Identify which cell holds the provided text, then report its [X, Y] central coordinate. 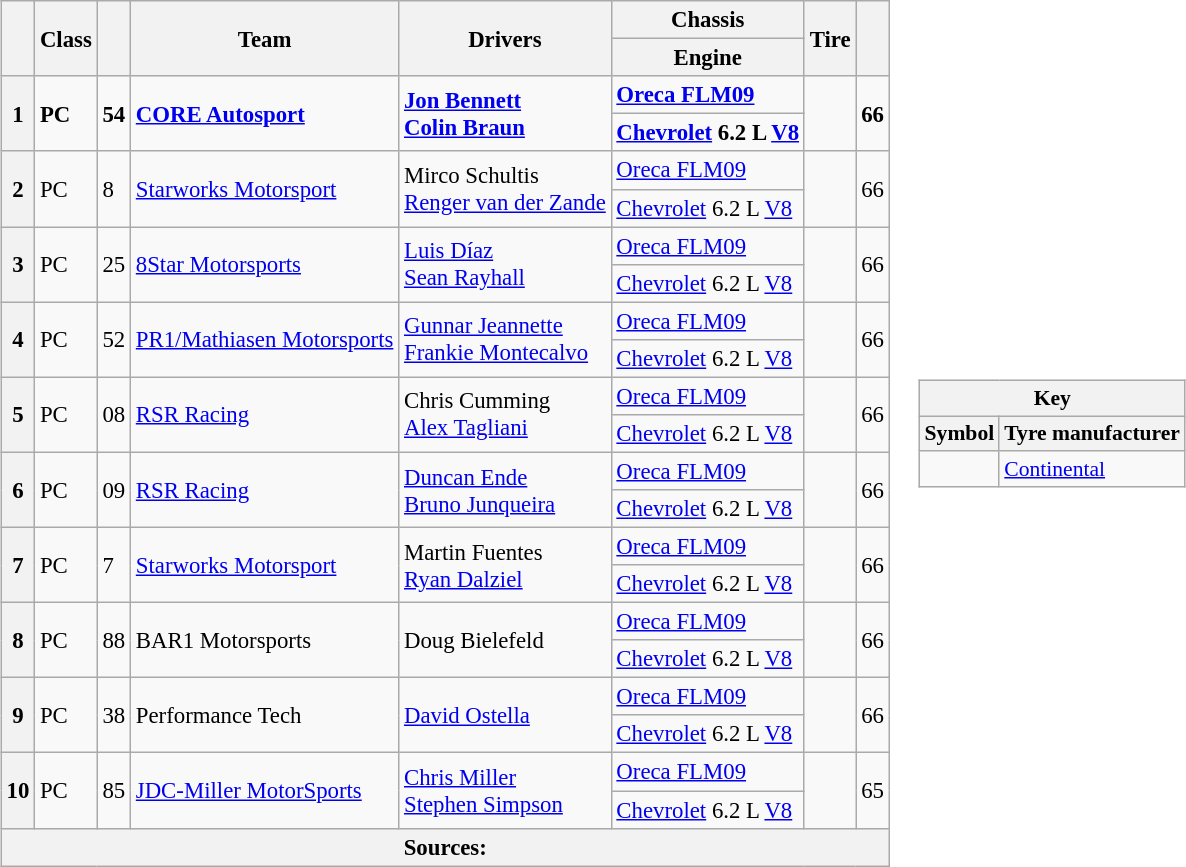
08 [114, 414]
Symbol [960, 434]
Tyre manufacturer [1092, 434]
Doug Bielefeld [505, 640]
Performance Tech [265, 716]
Drivers [505, 38]
Gunnar Jeannette Frankie Montecalvo [505, 340]
85 [114, 790]
CORE Autosport [265, 114]
6 [18, 490]
JDC-Miller MotorSports [265, 790]
PR1/Mathiasen Motorsports [265, 340]
Luis Díaz Sean Rayhall [505, 264]
Team [265, 38]
38 [114, 716]
3 [18, 264]
Continental [1092, 469]
65 [872, 790]
Tire [830, 38]
52 [114, 340]
BAR1 Motorsports [265, 640]
88 [114, 640]
Chassis [708, 20]
10 [18, 790]
Engine [708, 58]
25 [114, 264]
Key [1053, 398]
Martin Fuentes Ryan Dalziel [505, 564]
David Ostella [505, 716]
Jon Bennett Colin Braun [505, 114]
Class [66, 38]
09 [114, 490]
4 [18, 340]
9 [18, 716]
54 [114, 114]
5 [18, 414]
1 [18, 114]
Sources: [445, 847]
Duncan Ende Bruno Junqueira [505, 490]
Chris Miller Stephen Simpson [505, 790]
2 [18, 188]
Chris Cumming Alex Tagliani [505, 414]
Mirco Schultis Renger van der Zande [505, 188]
8Star Motorsports [265, 264]
